Return [X, Y] of the center of cell containing provided text 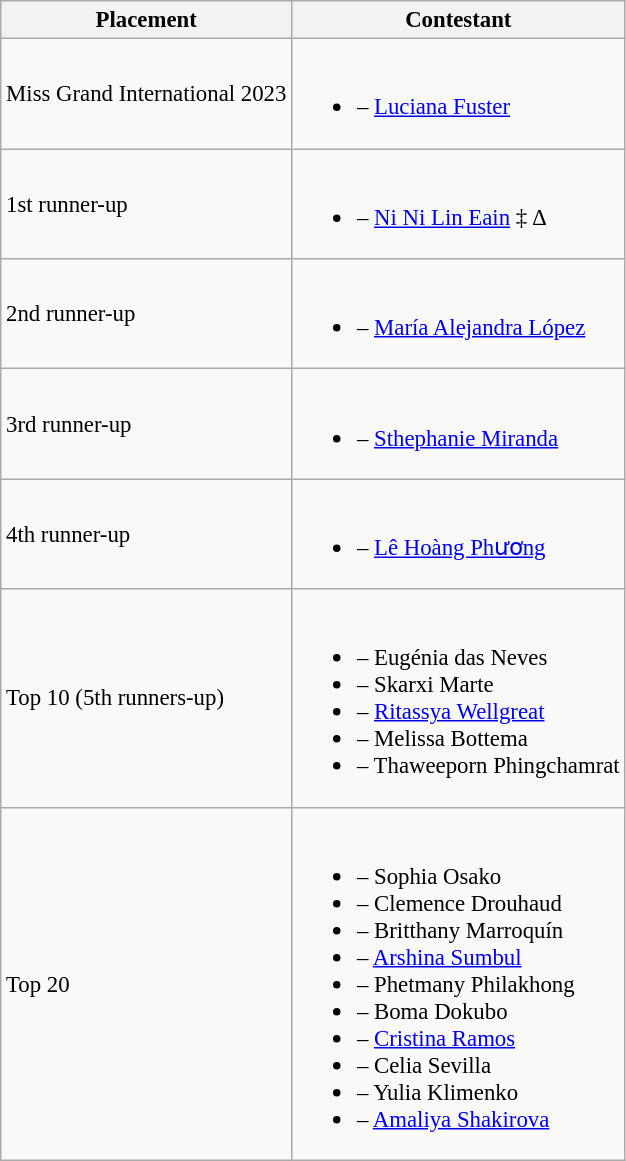
– Ni Ni Lin Eain ‡ ∆ [458, 204]
– María Alejandra López [458, 314]
– Luciana Fuster [458, 94]
– Eugénia das Neves – Skarxi Marte – Ritassya Wellgreat – Melissa Bottema – Thaweeporn Phingchamrat [458, 698]
– Lê Hoàng Phương [458, 534]
Contestant [458, 20]
Top 10 (5th runners-up) [146, 698]
1st runner-up [146, 204]
Miss Grand International 2023 [146, 94]
Top 20 [146, 984]
3rd runner-up [146, 424]
Placement [146, 20]
– Sthephanie Miranda [458, 424]
2nd runner-up [146, 314]
4th runner-up [146, 534]
